Determine the (X, Y) coordinate at the center of the cell enclosing the given text.  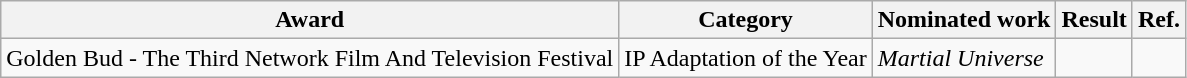
IP Adaptation of the Year (746, 58)
Martial Universe (964, 58)
Award (310, 20)
Golden Bud - The Third Network Film And Television Festival (310, 58)
Category (746, 20)
Ref. (1158, 20)
Nominated work (964, 20)
Result (1094, 20)
